For the text-containing cell, return its midpoint in (x, y) coordinate format. 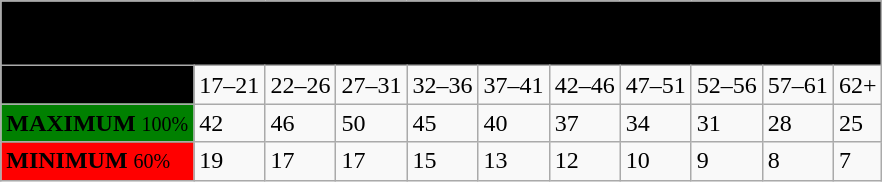
12 (584, 161)
9 (726, 161)
8 (798, 161)
32–36 (442, 85)
7 (858, 161)
10 (656, 161)
62+ (858, 85)
46 (300, 123)
15 (442, 161)
31 (726, 123)
42 (230, 123)
40 (514, 123)
19 (230, 161)
PUSH-UPS (2 minutes)FEMALE (442, 34)
22–26 (300, 85)
MAXIMUM 100% (98, 123)
37–41 (514, 85)
50 (372, 123)
27–31 (372, 85)
13 (514, 161)
MINIMUM 60% (98, 161)
57–61 (798, 85)
AGE GROUP (98, 85)
28 (798, 123)
17–21 (230, 85)
34 (656, 123)
45 (442, 123)
25 (858, 123)
47–51 (656, 85)
52–56 (726, 85)
37 (584, 123)
42–46 (584, 85)
